Search for the cell housing the specified text and yield its [X, Y] center coordinate. 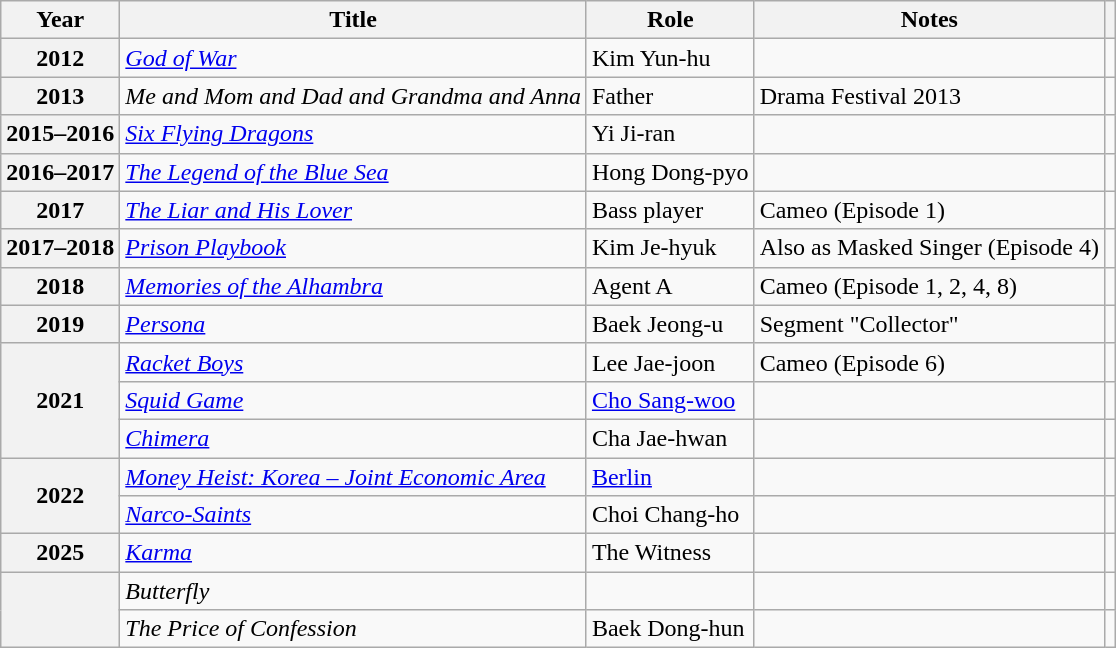
2018 [60, 286]
2019 [60, 324]
Agent A [670, 286]
Prison Playbook [354, 248]
God of War [354, 58]
Me and Mom and Dad and Grandma and Anna [354, 96]
Notes [929, 20]
Baek Dong-hun [670, 629]
Also as Masked Singer (Episode 4) [929, 248]
Butterfly [354, 591]
2016–2017 [60, 172]
2013 [60, 96]
Karma [354, 553]
2022 [60, 496]
Drama Festival 2013 [929, 96]
Persona [354, 324]
2017–2018 [60, 248]
Money Heist: Korea – Joint Economic Area [354, 477]
Cameo (Episode 1) [929, 210]
Baek Jeong-u [670, 324]
Cameo (Episode 6) [929, 362]
Six Flying Dragons [354, 134]
Kim Je-hyuk [670, 248]
The Witness [670, 553]
2017 [60, 210]
Chimera [354, 438]
Lee Jae-joon [670, 362]
Hong Dong-pyo [670, 172]
Cha Jae-hwan [670, 438]
Yi Ji-ran [670, 134]
2025 [60, 553]
2012 [60, 58]
2021 [60, 400]
2015–2016 [60, 134]
Role [670, 20]
Cameo (Episode 1, 2, 4, 8) [929, 286]
Year [60, 20]
Kim Yun-hu [670, 58]
Bass player [670, 210]
The Liar and His Lover [354, 210]
Narco-Saints [354, 515]
Father [670, 96]
Berlin [670, 477]
Squid Game [354, 400]
Segment "Collector" [929, 324]
Memories of the Alhambra [354, 286]
The Price of Confession [354, 629]
Racket Boys [354, 362]
Title [354, 20]
Cho Sang-woo [670, 400]
The Legend of the Blue Sea [354, 172]
Choi Chang-ho [670, 515]
